Find where the given text appears and provide that cell's center as (x, y) coordinate. 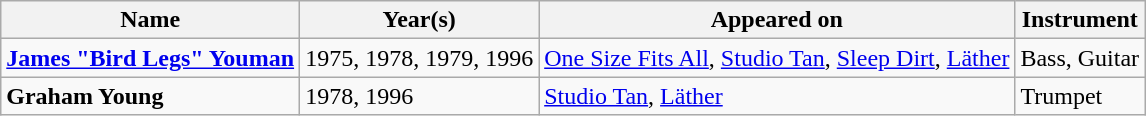
Year(s) (420, 20)
James "Bird Legs" Youman (150, 58)
Graham Young (150, 96)
Name (150, 20)
Instrument (1080, 20)
Appeared on (777, 20)
Bass, Guitar (1080, 58)
Trumpet (1080, 96)
1978, 1996 (420, 96)
Studio Tan, Läther (777, 96)
One Size Fits All, Studio Tan, Sleep Dirt, Läther (777, 58)
1975, 1978, 1979, 1996 (420, 58)
